Return the [X, Y] coordinate for the center point of the cell that contains the specified text.  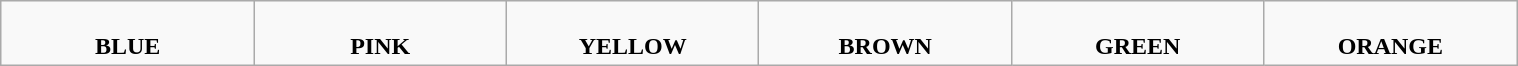
YELLOW [632, 34]
BROWN [886, 34]
BLUE [128, 34]
PINK [380, 34]
ORANGE [1390, 34]
GREEN [1138, 34]
